From the cell containing the given text, extract its center point as [X, Y] coordinate. 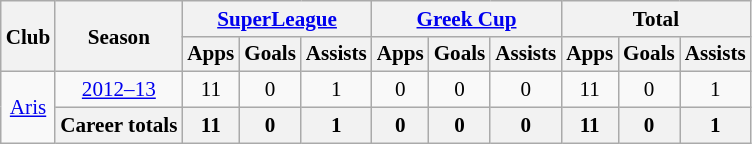
SuperLeague [276, 18]
Season [118, 36]
Career totals [118, 124]
2012–13 [118, 90]
Club [28, 36]
Greek Cup [466, 18]
Total [656, 18]
Aris [28, 108]
